Scan for the cell matching the given text and deliver its (X, Y) coordinate at center. 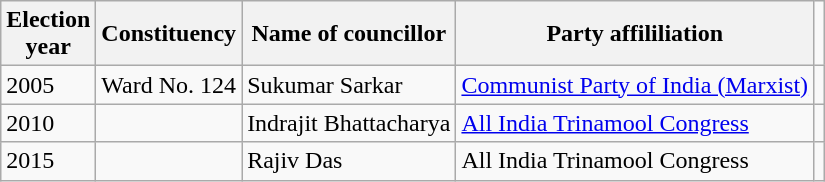
Indrajit Bhattacharya (349, 123)
2010 (48, 123)
2005 (48, 85)
Sukumar Sarkar (349, 85)
Name of councillor (349, 34)
Ward No. 124 (169, 85)
Election year (48, 34)
Constituency (169, 34)
Communist Party of India (Marxist) (635, 85)
Party affililiation (635, 34)
Rajiv Das (349, 161)
2015 (48, 161)
